Pinpoint the cell where the given text exists, returning its (x, y) midpoint coordinate. 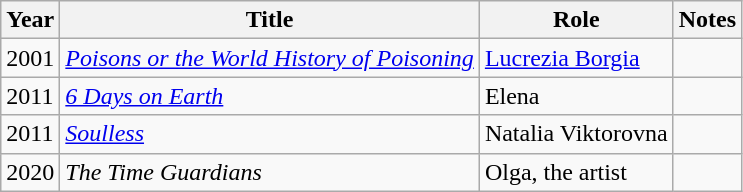
The Time Guardians (270, 172)
Lucrezia Borgia (576, 58)
Title (270, 20)
Soulless (270, 134)
Elena (576, 96)
2020 (30, 172)
Natalia Viktorovna (576, 134)
Notes (707, 20)
2001 (30, 58)
Role (576, 20)
Olga, the artist (576, 172)
6 Days on Earth (270, 96)
Year (30, 20)
Poisons or the World History of Poisoning (270, 58)
